Locate the cell with the specified text and output its (x, y) center coordinate. 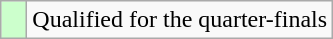
Qualified for the quarter-finals (180, 20)
